Provide the (X, Y) coordinate of the cell's center where the given text is located.  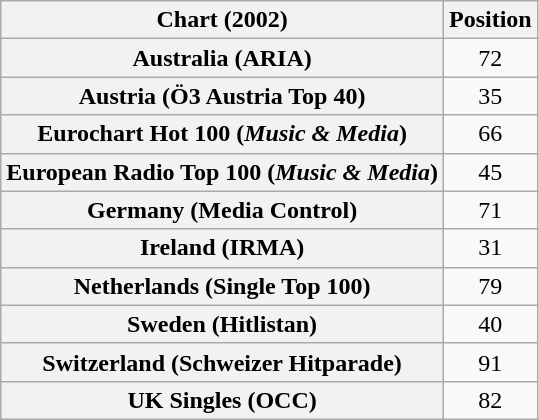
Germany (Media Control) (222, 210)
40 (490, 324)
Austria (Ö3 Austria Top 40) (222, 96)
Ireland (IRMA) (222, 248)
Australia (ARIA) (222, 58)
71 (490, 210)
72 (490, 58)
UK Singles (OCC) (222, 400)
Position (490, 20)
Eurochart Hot 100 (Music & Media) (222, 134)
91 (490, 362)
Chart (2002) (222, 20)
79 (490, 286)
82 (490, 400)
Switzerland (Schweizer Hitparade) (222, 362)
45 (490, 172)
Sweden (Hitlistan) (222, 324)
35 (490, 96)
European Radio Top 100 (Music & Media) (222, 172)
66 (490, 134)
Netherlands (Single Top 100) (222, 286)
31 (490, 248)
